Provide the (x, y) coordinate of the cell's center where the given text is located.  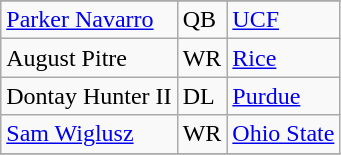
DL (202, 96)
Purdue (284, 96)
Sam Wiglusz (89, 134)
QB (202, 20)
Dontay Hunter II (89, 96)
UCF (284, 20)
Rice (284, 58)
August Pitre (89, 58)
Ohio State (284, 134)
Parker Navarro (89, 20)
